Provide the [X, Y] coordinate of the cell's center where the given text is located.  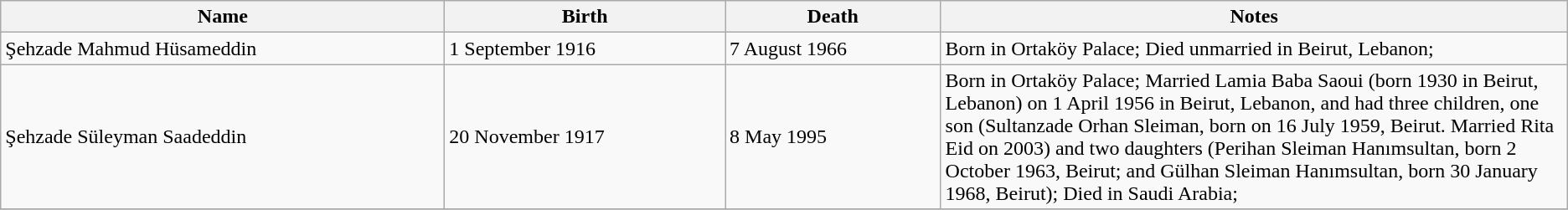
Şehzade Mahmud Hüsameddin [223, 49]
Born in Ortaköy Palace; Died unmarried in Beirut, Lebanon; [1254, 49]
7 August 1966 [833, 49]
Şehzade Süleyman Saadeddin [223, 137]
8 May 1995 [833, 137]
20 November 1917 [585, 137]
Death [833, 17]
Notes [1254, 17]
1 September 1916 [585, 49]
Birth [585, 17]
Name [223, 17]
